Output the [x, y] coordinate of the center of the cell containing the given text.  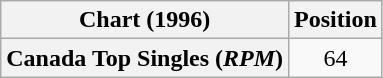
Position [336, 20]
Chart (1996) [145, 20]
Canada Top Singles (RPM) [145, 58]
64 [336, 58]
